Return the [x, y] coordinate for the center point of the cell that contains the specified text.  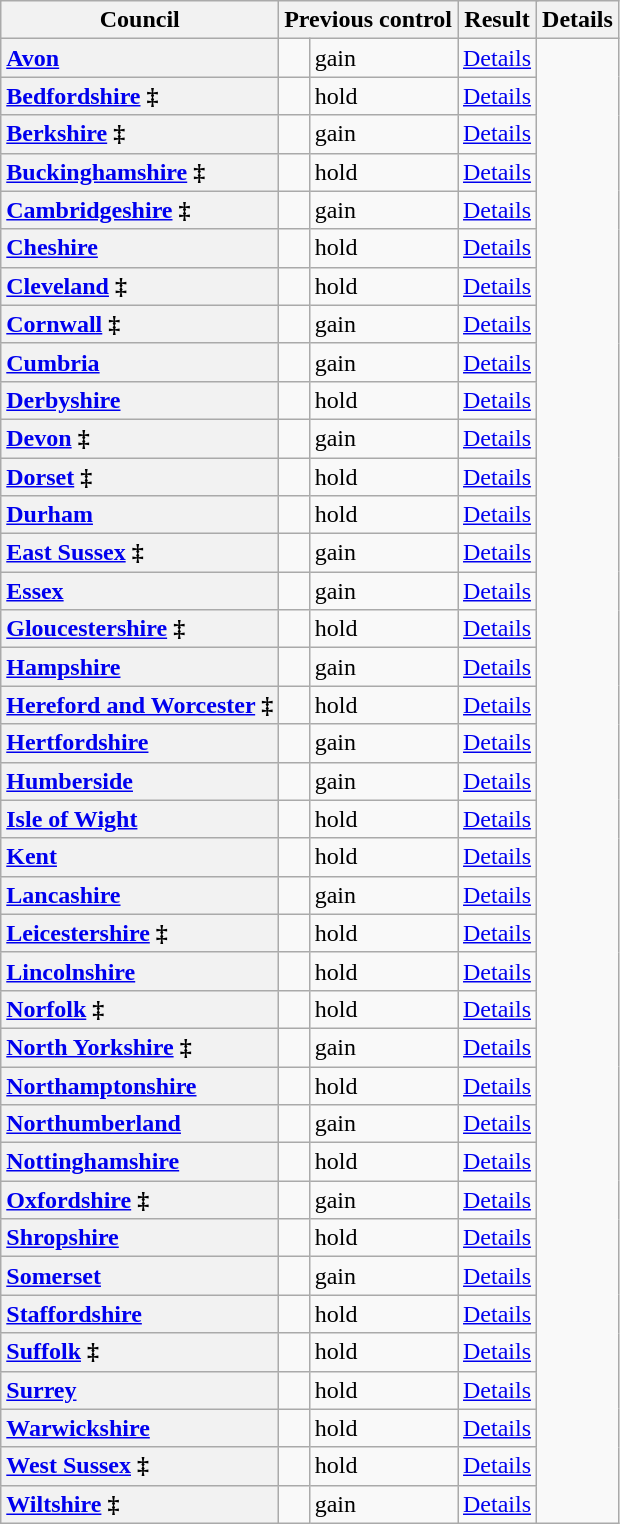
Avon [140, 58]
Leicestershire ‡ [140, 933]
Cambridgeshire ‡ [140, 210]
Result [498, 20]
Hertfordshire [140, 743]
Somerset [140, 1276]
West Sussex ‡ [140, 1466]
Cleveland ‡ [140, 286]
Suffolk ‡ [140, 1352]
Hereford and Worcester ‡ [140, 705]
Council [140, 20]
North Yorkshire ‡ [140, 1047]
Berkshire ‡ [140, 134]
Surrey [140, 1390]
Staffordshire [140, 1314]
Norfolk ‡ [140, 1009]
Nottinghamshire [140, 1162]
Isle of Wight [140, 819]
Bedfordshire ‡ [140, 96]
Durham [140, 515]
Derbyshire [140, 400]
Warwickshire [140, 1428]
Shropshire [140, 1238]
Lancashire [140, 895]
Northamptonshire [140, 1085]
Devon ‡ [140, 438]
Essex [140, 591]
Buckinghamshire ‡ [140, 172]
Lincolnshire [140, 971]
Oxfordshire ‡ [140, 1200]
Dorset ‡ [140, 477]
Wiltshire ‡ [140, 1504]
Hampshire [140, 667]
Cornwall ‡ [140, 324]
Previous control [368, 20]
Cheshire [140, 248]
Cumbria [140, 362]
East Sussex ‡ [140, 553]
Gloucestershire ‡ [140, 629]
Northumberland [140, 1124]
Kent [140, 857]
Humberside [140, 781]
